Provide the (x, y) coordinate of the cell's center where the given text is located.  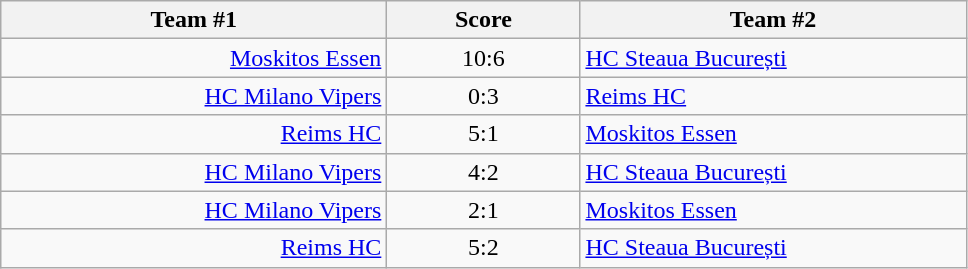
0:3 (484, 96)
5:2 (484, 248)
Score (484, 20)
Team #2 (773, 20)
2:1 (484, 210)
5:1 (484, 134)
4:2 (484, 172)
10:6 (484, 58)
Team #1 (194, 20)
